Provide the [X, Y] coordinate of the cell's center where the given text is located.  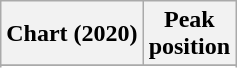
Peakposition [189, 34]
Chart (2020) [72, 34]
